Find where the given text appears and provide that cell's center as [X, Y] coordinate. 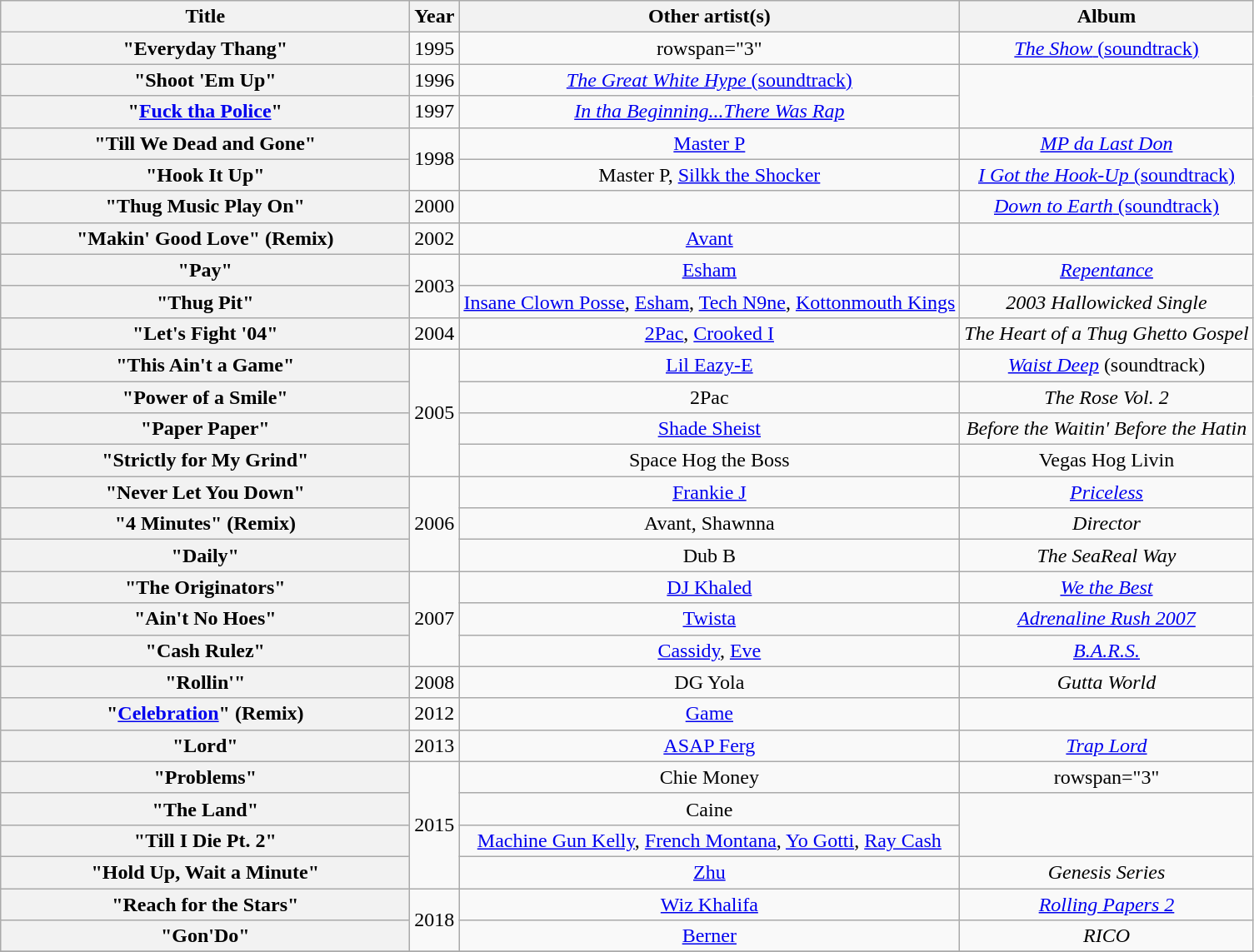
Trap Lord [1107, 745]
Avant [710, 238]
1995 [435, 48]
2018 [435, 920]
"The Originators" [205, 587]
ASAP Ferg [710, 745]
The Rose Vol. 2 [1107, 397]
Gutta World [1107, 682]
We the Best [1107, 587]
"Everyday Thang" [205, 48]
"Strictly for My Grind" [205, 461]
Album [1107, 17]
"Problems" [205, 777]
2006 [435, 524]
Chie Money [710, 777]
"Paper Paper" [205, 429]
Esham [710, 270]
"Makin' Good Love" (Remix) [205, 238]
"Hold Up, Wait a Minute" [205, 872]
2015 [435, 825]
Avant, Shawnna [710, 524]
Rolling Papers 2 [1107, 904]
Space Hog the Boss [710, 461]
MP da Last Don [1107, 143]
Genesis Series [1107, 872]
2007 [435, 619]
Machine Gun Kelly, French Montana, Yo Gotti, Ray Cash [710, 840]
"Shoot 'Em Up" [205, 80]
Director [1107, 524]
DG Yola [710, 682]
"Ain't No Hoes" [205, 619]
"This Ain't a Game" [205, 365]
"Lord" [205, 745]
Frankie J [710, 492]
2008 [435, 682]
2005 [435, 412]
"Thug Pit" [205, 302]
1998 [435, 159]
"Till We Dead and Gone" [205, 143]
"Till I Die Pt. 2" [205, 840]
Master P [710, 143]
2002 [435, 238]
The Heart of a Thug Ghetto Gospel [1107, 333]
"Cash Rulez" [205, 650]
2013 [435, 745]
"The Land" [205, 809]
2003 [435, 286]
B.A.R.S. [1107, 650]
"Never Let You Down" [205, 492]
Repentance [1107, 270]
"Reach for the Stars" [205, 904]
Lil Eazy-E [710, 365]
Before the Waitin' Before the Hatin [1107, 429]
2Pac [710, 397]
Wiz Khalifa [710, 904]
Cassidy, Eve [710, 650]
Berner [710, 936]
"Daily" [205, 556]
"Celebration" (Remix) [205, 714]
Adrenaline Rush 2007 [1107, 619]
2004 [435, 333]
Vegas Hog Livin [1107, 461]
Master P, Silkk the Shocker [710, 175]
Insane Clown Posse, Esham, Tech N9ne, Kottonmouth Kings [710, 302]
RICO [1107, 936]
"Rollin'" [205, 682]
"Pay" [205, 270]
I Got the Hook-Up (soundtrack) [1107, 175]
"4 Minutes" (Remix) [205, 524]
2003 Hallowicked Single [1107, 302]
2Pac, Crooked I [710, 333]
2012 [435, 714]
1996 [435, 80]
2000 [435, 207]
Down to Earth (soundtrack) [1107, 207]
Other artist(s) [710, 17]
Zhu [710, 872]
Caine [710, 809]
"Thug Music Play On" [205, 207]
Game [710, 714]
"Let's Fight '04" [205, 333]
Waist Deep (soundtrack) [1107, 365]
Dub B [710, 556]
The Great White Hype (soundtrack) [710, 80]
Twista [710, 619]
"Hook It Up" [205, 175]
The SeaReal Way [1107, 556]
Year [435, 17]
Priceless [1107, 492]
"Power of a Smile" [205, 397]
In tha Beginning...There Was Rap [710, 112]
DJ Khaled [710, 587]
The Show (soundtrack) [1107, 48]
Title [205, 17]
Shade Sheist [710, 429]
"Fuck tha Police" [205, 112]
1997 [435, 112]
"Gon'Do" [205, 936]
